Determine the (X, Y) coordinate at the center of the cell enclosing the given text.  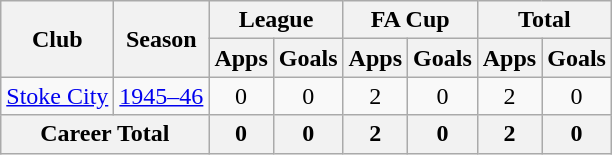
Stoke City (58, 96)
Club (58, 39)
FA Cup (410, 20)
Season (162, 39)
League (276, 20)
1945–46 (162, 96)
Career Total (105, 134)
Total (544, 20)
